From the cell containing the given text, extract its center point as (x, y) coordinate. 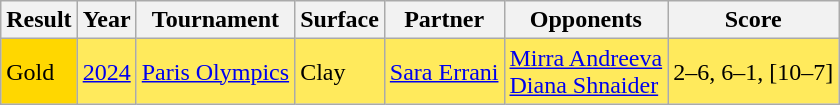
Clay (340, 72)
Surface (340, 20)
2024 (106, 72)
Tournament (215, 20)
2–6, 6–1, [10–7] (754, 72)
Year (106, 20)
Partner (444, 20)
Sara Errani (444, 72)
Score (754, 20)
Opponents (586, 20)
Gold (39, 72)
Paris Olympics (215, 72)
Mirra Andreeva Diana Shnaider (586, 72)
Result (39, 20)
